Extract the [x, y] coordinate from the center of the cell holding the provided text.  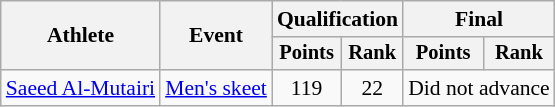
Final [479, 19]
Saeed Al-Mutairi [80, 88]
119 [306, 88]
22 [372, 88]
Athlete [80, 36]
Qualification [338, 19]
Event [216, 36]
Men's skeet [216, 88]
Did not advance [479, 88]
